Find where the given text appears and provide that cell's center as [x, y] coordinate. 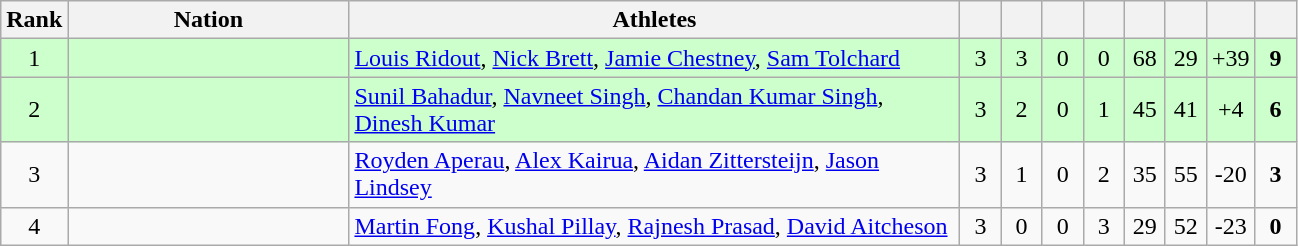
Louis Ridout, Nick Brett, Jamie Chestney, Sam Tolchard [654, 58]
9 [1276, 58]
4 [34, 226]
Nation [208, 20]
Royden Aperau, Alex Kairua, Aidan Zittersteijn, Jason Lindsey [654, 174]
-20 [1230, 174]
Sunil Bahadur, Navneet Singh, Chandan Kumar Singh, Dinesh Kumar [654, 110]
6 [1276, 110]
Martin Fong, Kushal Pillay, Rajnesh Prasad, David Aitcheson [654, 226]
+39 [1230, 58]
55 [1186, 174]
35 [1144, 174]
45 [1144, 110]
Athletes [654, 20]
52 [1186, 226]
Rank [34, 20]
68 [1144, 58]
41 [1186, 110]
+4 [1230, 110]
-23 [1230, 226]
